Capture the cell that displays the provided text and extract its (X, Y) central coordinate. 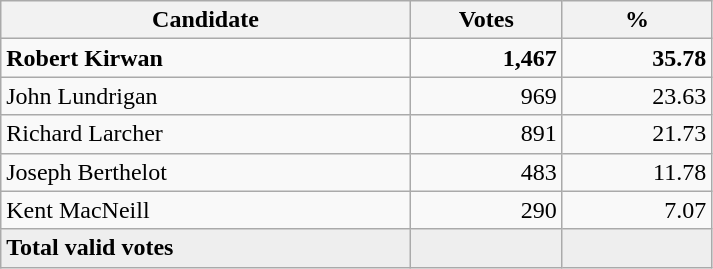
Robert Kirwan (206, 58)
Joseph Berthelot (206, 172)
Candidate (206, 20)
Total valid votes (206, 248)
Votes (486, 20)
John Lundrigan (206, 96)
Richard Larcher (206, 134)
11.78 (637, 172)
7.07 (637, 210)
290 (486, 210)
23.63 (637, 96)
1,467 (486, 58)
21.73 (637, 134)
Kent MacNeill (206, 210)
35.78 (637, 58)
891 (486, 134)
969 (486, 96)
% (637, 20)
483 (486, 172)
